Determine the (x, y) coordinate at the center of the cell enclosing the given text.  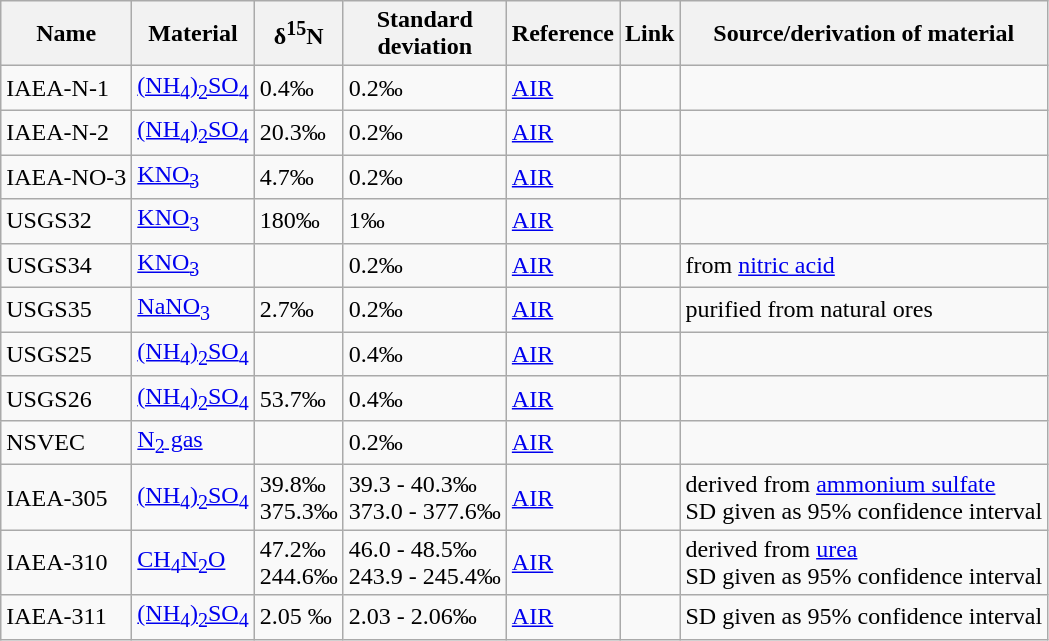
CH4N2O (193, 562)
1‰ (424, 221)
USGS35 (66, 310)
180‰ (298, 221)
Source/derivation of material (864, 34)
NSVEC (66, 443)
Standarddeviation (424, 34)
derived from ureaSD given as 95% confidence interval (864, 562)
IAEA-N-2 (66, 132)
purified from natural ores (864, 310)
IAEA-N-1 (66, 88)
δ15N (298, 34)
from nitric acid (864, 265)
2.7‰ (298, 310)
USGS26 (66, 398)
derived from ammonium sulfateSD given as 95% confidence interval (864, 498)
39.8‰375.3‰ (298, 498)
47.2‰244.6‰ (298, 562)
39.3 - 40.3‰373.0 - 377.6‰ (424, 498)
USGS25 (66, 354)
2.05 ‰ (298, 617)
20.3‰ (298, 132)
USGS34 (66, 265)
Reference (562, 34)
46.0 - 48.5‰243.9 - 245.4‰ (424, 562)
USGS32 (66, 221)
SD given as 95% confidence interval (864, 617)
2.03 - 2.06‰ (424, 617)
Material (193, 34)
4.7‰ (298, 176)
53.7‰ (298, 398)
Name (66, 34)
IAEA-310 (66, 562)
NaNO3 (193, 310)
N2 gas (193, 443)
IAEA-305 (66, 498)
IAEA-NO-3 (66, 176)
IAEA-311 (66, 617)
Link (650, 34)
